For the text-containing cell, return its midpoint in [X, Y] coordinate format. 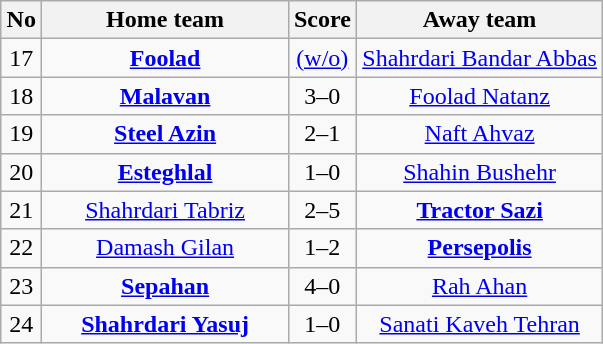
Damash Gilan [166, 248]
2–1 [322, 134]
1–2 [322, 248]
No [22, 20]
Away team [480, 20]
3–0 [322, 96]
21 [22, 210]
Score [322, 20]
Persepolis [480, 248]
22 [22, 248]
4–0 [322, 286]
18 [22, 96]
Foolad Natanz [480, 96]
Shahin Bushehr [480, 172]
Foolad [166, 58]
(w/o) [322, 58]
20 [22, 172]
19 [22, 134]
Shahrdari Bandar Abbas [480, 58]
24 [22, 324]
Steel Azin [166, 134]
Shahrdari Tabriz [166, 210]
Malavan [166, 96]
17 [22, 58]
Shahrdari Yasuj [166, 324]
Rah Ahan [480, 286]
Home team [166, 20]
Naft Ahvaz [480, 134]
23 [22, 286]
Esteghlal [166, 172]
2–5 [322, 210]
Sepahan [166, 286]
Sanati Kaveh Tehran [480, 324]
Tractor Sazi [480, 210]
